Find where the given text appears and provide that cell's center as (X, Y) coordinate. 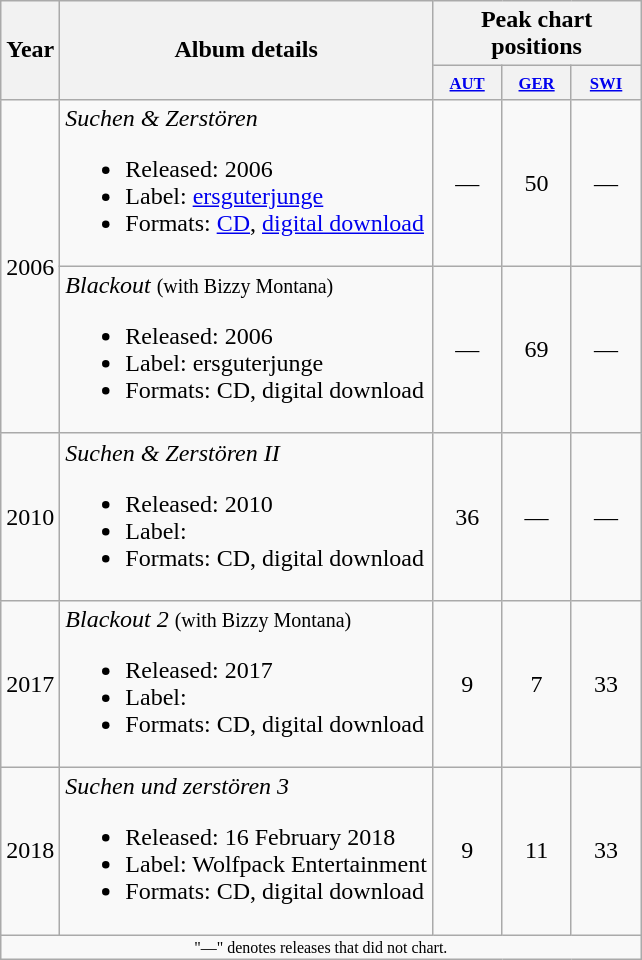
7 (536, 684)
2018 (30, 852)
Blackout (with Bizzy Montana)Released: 2006Label: ersguterjungeFormats: CD, digital download (246, 350)
Album details (246, 50)
Suchen und zerstören 3Released: 16 February 2018Label: Wolfpack EntertainmentFormats: CD, digital download (246, 852)
Suchen & Zerstören IIReleased: 2010Label:Formats: CD, digital download (246, 516)
GER (536, 82)
Peak chart positions (536, 34)
2010 (30, 516)
SWI (606, 82)
Blackout 2 (with Bizzy Montana)Released: 2017Label:Formats: CD, digital download (246, 684)
2017 (30, 684)
36 (466, 516)
50 (536, 182)
Suchen & ZerstörenReleased: 2006Label: ersguterjungeFormats: CD, digital download (246, 182)
"—" denotes releases that did not chart. (321, 947)
2006 (30, 266)
Year (30, 50)
69 (536, 350)
11 (536, 852)
AUT (466, 82)
